Identify which cell holds the provided text, then report its (X, Y) central coordinate. 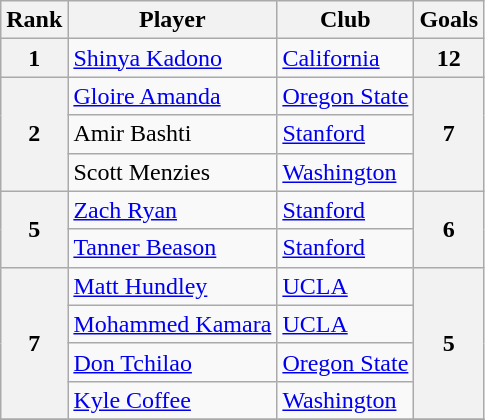
Gloire Amanda (172, 96)
Shinya Kadono (172, 58)
6 (449, 229)
Mohammed Kamara (172, 324)
Matt Hundley (172, 286)
Don Tchilao (172, 362)
2 (34, 134)
Zach Ryan (172, 210)
Amir Bashti (172, 134)
Tanner Beason (172, 248)
1 (34, 58)
Rank (34, 20)
Scott Menzies (172, 172)
Goals (449, 20)
Club (346, 20)
Player (172, 20)
Kyle Coffee (172, 400)
12 (449, 58)
California (346, 58)
